From the cell containing the given text, extract its center point as (X, Y) coordinate. 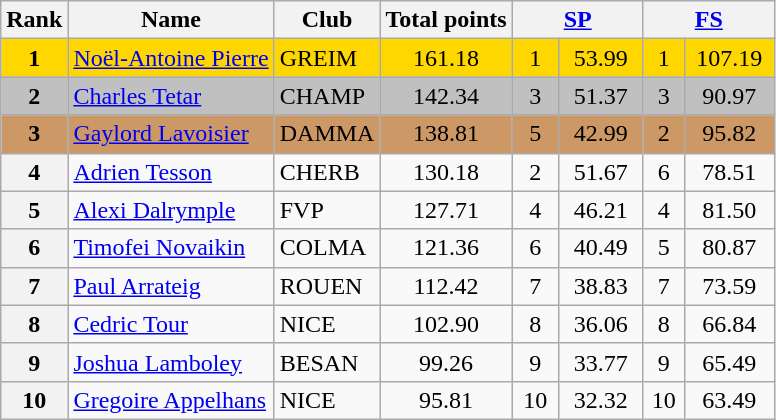
Name (171, 20)
COLMA (327, 248)
Adrien Tesson (171, 172)
38.83 (600, 286)
90.97 (729, 96)
66.84 (729, 324)
42.99 (600, 134)
Paul Arrateig (171, 286)
65.49 (729, 362)
138.81 (446, 134)
ROUEN (327, 286)
40.49 (600, 248)
112.42 (446, 286)
127.71 (446, 210)
Total points (446, 20)
121.36 (446, 248)
63.49 (729, 400)
78.51 (729, 172)
51.37 (600, 96)
95.82 (729, 134)
161.18 (446, 58)
51.67 (600, 172)
53.99 (600, 58)
Charles Tetar (171, 96)
Club (327, 20)
Gaylord Lavoisier (171, 134)
36.06 (600, 324)
107.19 (729, 58)
46.21 (600, 210)
142.34 (446, 96)
GREIM (327, 58)
CHERB (327, 172)
102.90 (446, 324)
Rank (34, 20)
Gregoire Appelhans (171, 400)
33.77 (600, 362)
81.50 (729, 210)
FS (708, 20)
Alexi Dalrymple (171, 210)
BESAN (327, 362)
95.81 (446, 400)
32.32 (600, 400)
Noël-Antoine Pierre (171, 58)
CHAMP (327, 96)
99.26 (446, 362)
130.18 (446, 172)
80.87 (729, 248)
Cedric Tour (171, 324)
SP (578, 20)
Joshua Lamboley (171, 362)
DAMMA (327, 134)
73.59 (729, 286)
FVP (327, 210)
Timofei Novaikin (171, 248)
